Extract the (x, y) coordinate from the center of the cell holding the provided text.  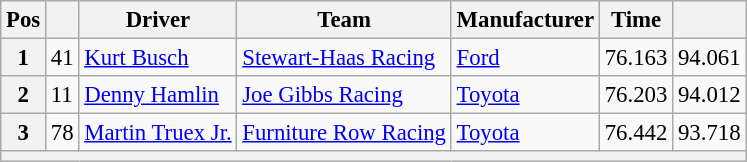
Time (636, 20)
Pos (24, 20)
94.012 (710, 95)
41 (62, 58)
76.163 (636, 58)
2 (24, 95)
76.442 (636, 133)
94.061 (710, 58)
Joe Gibbs Racing (344, 95)
Manufacturer (525, 20)
78 (62, 133)
Driver (158, 20)
Stewart-Haas Racing (344, 58)
Team (344, 20)
Denny Hamlin (158, 95)
Kurt Busch (158, 58)
Furniture Row Racing (344, 133)
3 (24, 133)
Ford (525, 58)
11 (62, 95)
1 (24, 58)
93.718 (710, 133)
Martin Truex Jr. (158, 133)
76.203 (636, 95)
